Identify which cell holds the provided text, then report its (x, y) central coordinate. 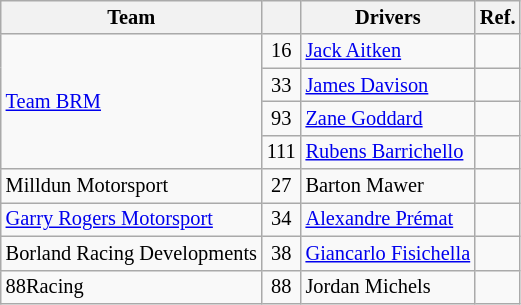
34 (282, 219)
Garry Rogers Motorsport (132, 219)
Rubens Barrichello (388, 152)
93 (282, 118)
27 (282, 186)
38 (282, 253)
Milldun Motorsport (132, 186)
Drivers (388, 17)
Jordan Michels (388, 287)
Giancarlo Fisichella (388, 253)
Alexandre Prémat (388, 219)
James Davison (388, 85)
33 (282, 85)
Zane Goddard (388, 118)
Barton Mawer (388, 186)
88Racing (132, 287)
111 (282, 152)
Borland Racing Developments (132, 253)
Team BRM (132, 102)
Team (132, 17)
88 (282, 287)
16 (282, 51)
Jack Aitken (388, 51)
Ref. (498, 17)
